Return (x, y) of the center of cell containing provided text 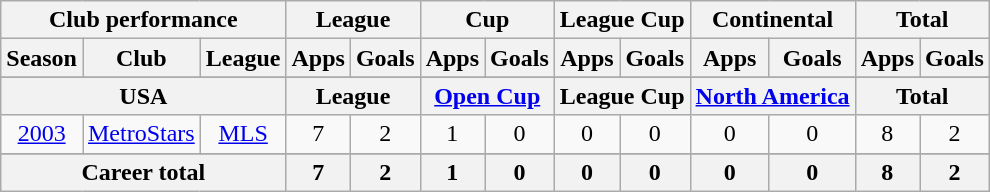
Open Cup (487, 96)
2003 (42, 134)
Club (141, 58)
Continental (772, 20)
Career total (144, 172)
Season (42, 58)
North America (772, 96)
MetroStars (141, 134)
Club performance (144, 20)
MLS (243, 134)
Cup (487, 20)
USA (144, 96)
